Pinpoint the cell where the given text exists, returning its (X, Y) midpoint coordinate. 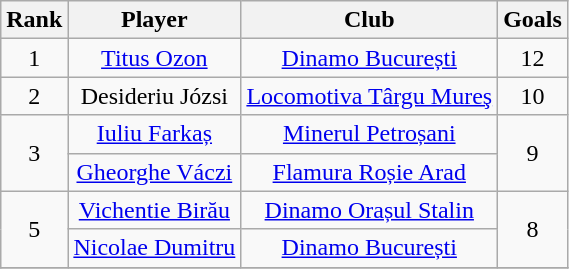
Player (154, 20)
9 (533, 153)
12 (533, 58)
Iuliu Farkaș (154, 134)
Minerul Petroșani (370, 134)
Vichentie Birău (154, 210)
8 (533, 229)
Gheorghe Váczi (154, 172)
2 (34, 96)
Locomotiva Târgu Mureş (370, 96)
Rank (34, 20)
Dinamo Orașul Stalin (370, 210)
3 (34, 153)
Titus Ozon (154, 58)
10 (533, 96)
Nicolae Dumitru (154, 248)
1 (34, 58)
5 (34, 229)
Club (370, 20)
Desideriu Józsi (154, 96)
Flamura Roșie Arad (370, 172)
Goals (533, 20)
